Capture the cell that displays the provided text and extract its (X, Y) central coordinate. 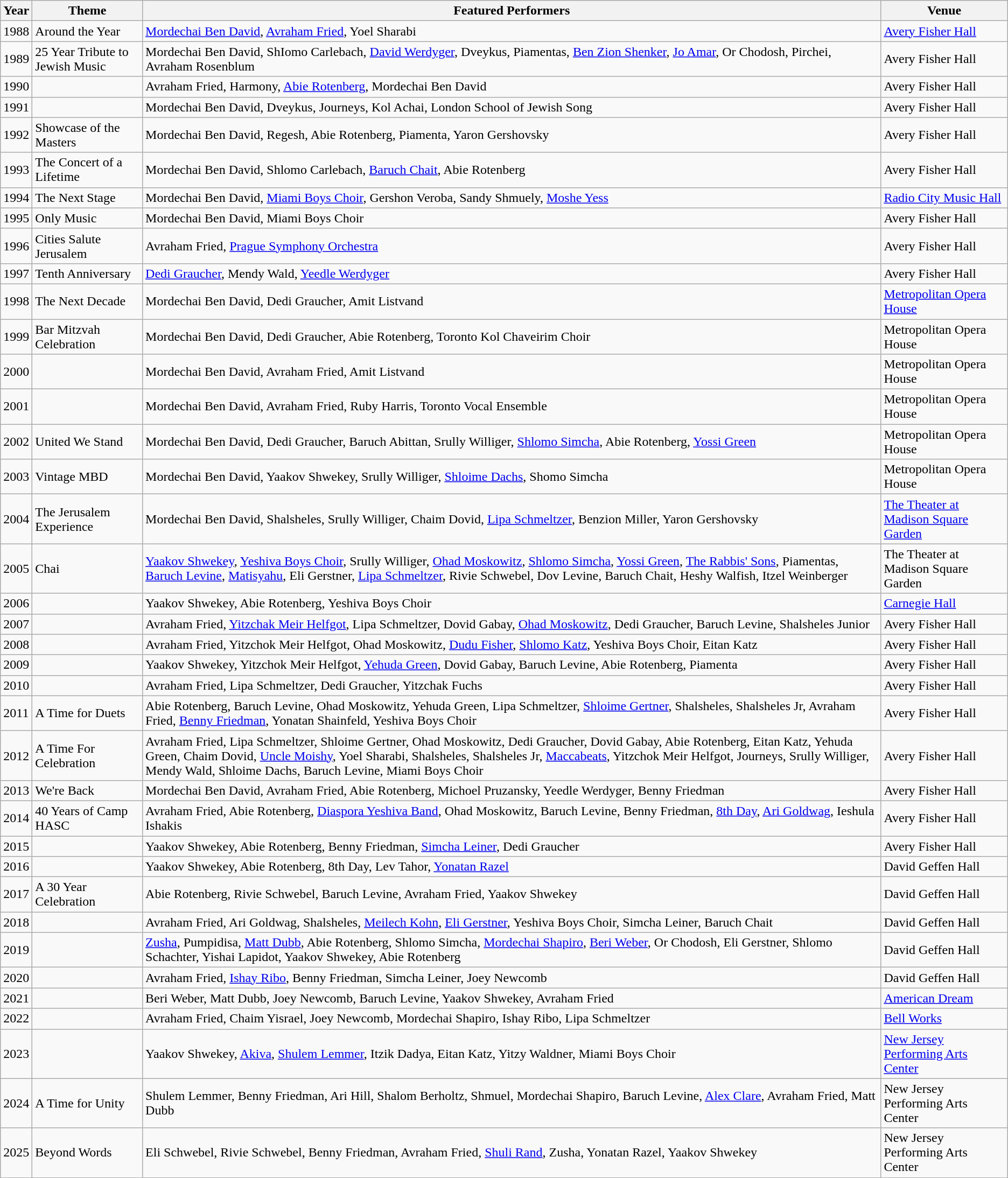
2010 (16, 685)
2022 (16, 1019)
Mordechai Ben David, Yaakov Shwekey, Srully Williger, Shloime Dachs, Shomo Simcha (512, 477)
The Jerusalem Experience (87, 519)
Only Music (87, 218)
1993 (16, 170)
2024 (16, 1103)
1992 (16, 135)
2016 (16, 867)
Avraham Fried, Yitzchak Meir Helfgot, Lipa Schmeltzer, Dovid Gabay, Ohad Moskowitz, Dedi Graucher, Baruch Levine, Shalsheles Junior (512, 624)
Around the Year (87, 31)
Avraham Fried, Prague Symphony Orchestra (512, 246)
2006 (16, 604)
2015 (16, 846)
2001 (16, 407)
1997 (16, 274)
We're Back (87, 790)
A Time for Duets (87, 713)
Radio City Music Hall (944, 198)
1998 (16, 301)
2005 (16, 569)
Mordechai Ben David, Dveykus, Journeys, Kol Achai, London School of Jewish Song (512, 107)
1999 (16, 336)
Mordechai Ben David, Shlomo Carlebach, Baruch Chait, Abie Rotenberg (512, 170)
2002 (16, 441)
United We Stand (87, 441)
Bell Works (944, 1019)
Avraham Fried, Chaim Yisrael, Joey Newcomb, Mordechai Shapiro, Ishay Ribo, Lipa Schmeltzer (512, 1019)
Eli Schwebel, Rivie Schwebel, Benny Friedman, Avraham Fried, Shuli Rand, Zusha, Yonatan Razel, Yaakov Shwekey (512, 1153)
Showcase of the Masters (87, 135)
Vintage MBD (87, 477)
2008 (16, 644)
25 Year Tribute to Jewish Music (87, 59)
Bar Mitzvah Celebration (87, 336)
The Next Stage (87, 198)
Mordechai Ben David, Dedi Graucher, Baruch Abittan, Srully Williger, Shlomo Simcha, Abie Rotenberg, Yossi Green (512, 441)
2012 (16, 755)
Featured Performers (512, 11)
Year (16, 11)
The Concert of a Lifetime (87, 170)
A 30 Year Celebration (87, 895)
2014 (16, 818)
2011 (16, 713)
A Time for Unity (87, 1103)
2018 (16, 922)
Yaakov Shwekey, Abie Rotenberg, Yeshiva Boys Choir (512, 604)
2023 (16, 1054)
Venue (944, 11)
2013 (16, 790)
1989 (16, 59)
Yaakov Shwekey, Abie Rotenberg, Benny Friedman, Simcha Leiner, Dedi Graucher (512, 846)
Mordechai Ben David, Miami Boys Choir (512, 218)
2017 (16, 895)
2019 (16, 950)
1996 (16, 246)
Mordechai Ben David, Dedi Graucher, Amit Listvand (512, 301)
Mordechai Ben David, Regesh, Abie Rotenberg, Piamenta, Yaron Gershovsky (512, 135)
2003 (16, 477)
Mordechai Ben David, Shalsheles, Srully Williger, Chaim Dovid, Lipa Schmeltzer, Benzion Miller, Yaron Gershovsky (512, 519)
Theme (87, 11)
1995 (16, 218)
1988 (16, 31)
Yaakov Shwekey, Abie Rotenberg, 8th Day, Lev Tahor, Yonatan Razel (512, 867)
Beri Weber, Matt Dubb, Joey Newcomb, Baruch Levine, Yaakov Shwekey, Avraham Fried (512, 998)
Tenth Anniversary (87, 274)
Beyond Words (87, 1153)
Dedi Graucher, Mendy Wald, Yeedle Werdyger (512, 274)
2025 (16, 1153)
Mordechai Ben David, Dedi Graucher, Abie Rotenberg, Toronto Kol Chaveirim Choir (512, 336)
Mordechai Ben David, Miami Boys Choir, Gershon Veroba, Sandy Shmuely, Moshe Yess (512, 198)
2007 (16, 624)
Abie Rotenberg, Rivie Schwebel, Baruch Levine, Avraham Fried, Yaakov Shwekey (512, 895)
Mordechai Ben David, Avraham Fried, Ruby Harris, Toronto Vocal Ensemble (512, 407)
Yaakov Shwekey, Akiva, Shulem Lemmer, Itzik Dadya, Eitan Katz, Yitzy Waldner, Miami Boys Choir (512, 1054)
Mordechai Ben David, Avraham Fried, Abie Rotenberg, Michoel Pruzansky, Yeedle Werdyger, Benny Friedman (512, 790)
Shulem Lemmer, Benny Friedman, Ari Hill, Shalom Berholtz, Shmuel, Mordechai Shapiro, Baruch Levine, Alex Clare, Avraham Fried, Matt Dubb (512, 1103)
2009 (16, 665)
2000 (16, 371)
Avraham Fried, Harmony, Abie Rotenberg, Mordechai Ben David (512, 87)
1990 (16, 87)
Avraham Fried, Ari Goldwag, Shalsheles, Meilech Kohn, Eli Gerstner, Yeshiva Boys Choir, Simcha Leiner, Baruch Chait (512, 922)
1994 (16, 198)
Carnegie Hall (944, 604)
A Time For Celebration (87, 755)
Mordechai Ben David, Avraham Fried, Yoel Sharabi (512, 31)
40 Years of Camp HASC (87, 818)
Avraham Fried, Abie Rotenberg, Diaspora Yeshiva Band, Ohad Moskowitz, Baruch Levine, Benny Friedman, 8th Day, Ari Goldwag, Ieshula Ishakis (512, 818)
American Dream (944, 998)
2004 (16, 519)
Avraham Fried, Ishay Ribo, Benny Friedman, Simcha Leiner, Joey Newcomb (512, 978)
Mordechai Ben David, Avraham Fried, Amit Listvand (512, 371)
The Next Decade (87, 301)
2020 (16, 978)
Mordechai Ben David, ShIomo Carlebach, David Werdyger, Dveykus, Piamentas, Ben Zion Shenker, Jo Amar, Or Chodosh, Pirchei, Avraham Rosenblum (512, 59)
Chai (87, 569)
Avraham Fried, Lipa Schmeltzer, Dedi Graucher, Yitzchak Fuchs (512, 685)
1991 (16, 107)
Avraham Fried, Yitzchok Meir Helfgot, Ohad Moskowitz, Dudu Fisher, Shlomo Katz, Yeshiva Boys Choir, Eitan Katz (512, 644)
Yaakov Shwekey, Yitzchok Meir Helfgot, Yehuda Green, Dovid Gabay, Baruch Levine, Abie Rotenberg, Piamenta (512, 665)
2021 (16, 998)
Cities Salute Jerusalem (87, 246)
